Locate the cell with the specified text and output its (x, y) center coordinate. 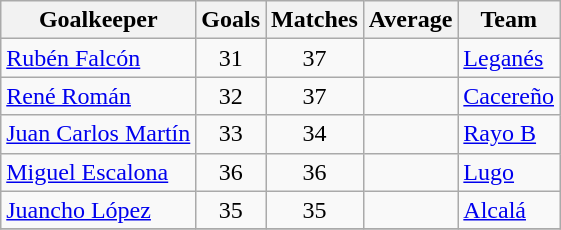
Average (410, 20)
33 (231, 134)
Goals (231, 20)
Miguel Escalona (98, 172)
Goalkeeper (98, 20)
Rubén Falcón (98, 58)
René Román (98, 96)
32 (231, 96)
Cacereño (509, 96)
31 (231, 58)
Juan Carlos Martín (98, 134)
Matches (315, 20)
Alcalá (509, 210)
Team (509, 20)
Leganés (509, 58)
Lugo (509, 172)
Juancho López (98, 210)
Rayo B (509, 134)
34 (315, 134)
